Detect which cell encompasses the target text, then output its (X, Y) center coordinate. 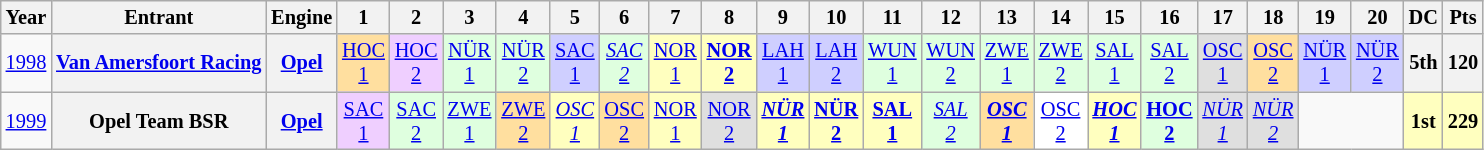
1 (364, 17)
Van Amersfoort Racing (158, 63)
18 (1273, 17)
4 (523, 17)
13 (1007, 17)
5 (574, 17)
2 (416, 17)
WUN2 (950, 63)
17 (1222, 17)
8 (730, 17)
1st (1424, 121)
Entrant (158, 17)
Pts (1463, 17)
DC (1424, 17)
16 (1169, 17)
1999 (26, 121)
11 (892, 17)
LAH1 (784, 63)
LAH2 (836, 63)
Engine (302, 17)
1998 (26, 63)
6 (624, 17)
12 (950, 17)
120 (1463, 63)
229 (1463, 121)
14 (1061, 17)
7 (676, 17)
20 (1378, 17)
Opel Team BSR (158, 121)
3 (470, 17)
10 (836, 17)
WUN1 (892, 63)
19 (1324, 17)
Year (26, 17)
5th (1424, 63)
9 (784, 17)
15 (1115, 17)
